Capture the cell that displays the provided text and extract its [X, Y] central coordinate. 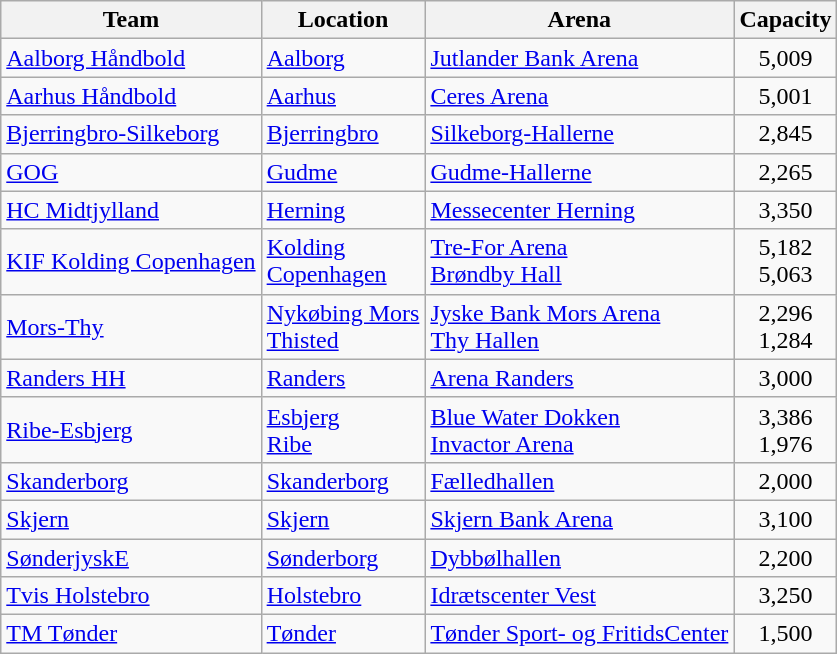
Gudme [343, 172]
Gudme-Hallerne [580, 172]
Capacity [786, 20]
2,2961,284 [786, 326]
Tønder [343, 634]
Bjerringbro [343, 134]
Team [131, 20]
2,000 [786, 481]
Mors-Thy [131, 326]
3,250 [786, 596]
2,200 [786, 557]
Nykøbing MorsThisted [343, 326]
Tvis Holstebro [131, 596]
Blue Water DokkenInvactor Arena [580, 430]
GOG [131, 172]
KoldingCopenhagen [343, 262]
Skjern Bank Arena [580, 519]
3,3861,976 [786, 430]
2,265 [786, 172]
Silkeborg-Hallerne [580, 134]
EsbjergRibe [343, 430]
Herning [343, 210]
Jutlander Bank Arena [580, 58]
Fælledhallen [580, 481]
Location [343, 20]
Idrætscenter Vest [580, 596]
Ribe-Esbjerg [131, 430]
Aarhus Håndbold [131, 96]
Aalborg Håndbold [131, 58]
3,100 [786, 519]
Ceres Arena [580, 96]
Arena Randers [580, 378]
3,350 [786, 210]
Randers [343, 378]
Bjerringbro-Silkeborg [131, 134]
2,845 [786, 134]
Aarhus [343, 96]
Tønder Sport- og FritidsCenter [580, 634]
5,001 [786, 96]
Randers HH [131, 378]
Dybbølhallen [580, 557]
KIF Kolding Copenhagen [131, 262]
SønderjyskE [131, 557]
Jyske Bank Mors ArenaThy Hallen [580, 326]
Messecenter Herning [580, 210]
Arena [580, 20]
5,1825,063 [786, 262]
Aalborg [343, 58]
Tre-For ArenaBrøndby Hall [580, 262]
1,500 [786, 634]
Sønderborg [343, 557]
TM Tønder [131, 634]
5,009 [786, 58]
Holstebro [343, 596]
3,000 [786, 378]
HC Midtjylland [131, 210]
